Output the (x, y) coordinate of the center of the cell containing the given text.  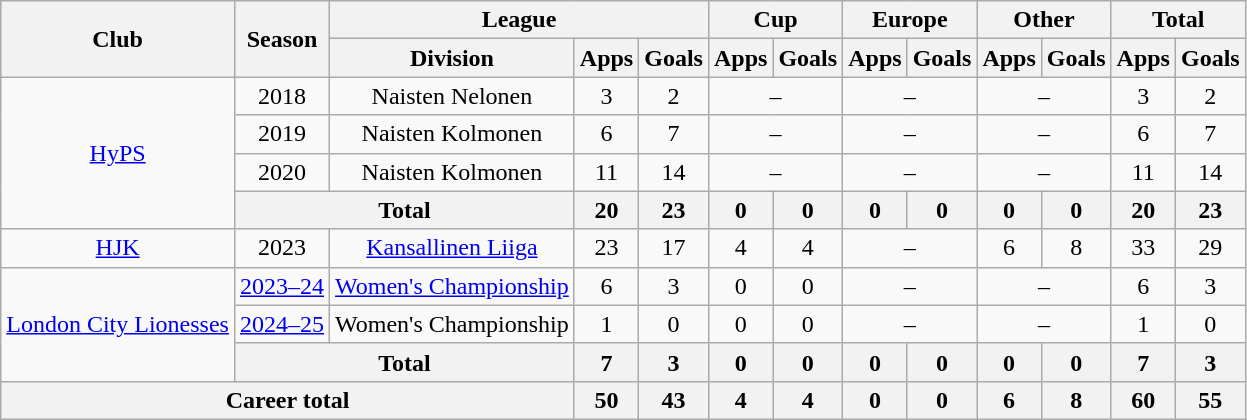
33 (1143, 248)
Division (452, 58)
Naisten Nelonen (452, 96)
2023–24 (282, 286)
60 (1143, 400)
2020 (282, 172)
Club (118, 39)
HyPS (118, 153)
2019 (282, 134)
Cup (775, 20)
29 (1210, 248)
2018 (282, 96)
2023 (282, 248)
Other (1044, 20)
HJK (118, 248)
Season (282, 39)
55 (1210, 400)
League (520, 20)
2024–25 (282, 324)
Kansallinen Liiga (452, 248)
Europe (910, 20)
43 (674, 400)
London City Lionesses (118, 324)
17 (674, 248)
Career total (288, 400)
50 (606, 400)
